For the text-containing cell, return its midpoint in [X, Y] coordinate format. 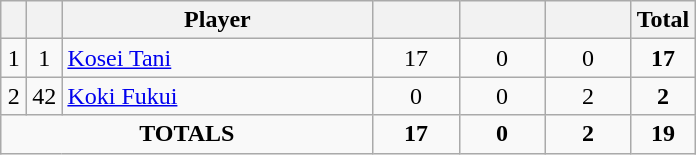
19 [663, 134]
Player [218, 20]
Kosei Tani [218, 58]
Koki Fukui [218, 96]
Total [663, 20]
42 [44, 96]
TOTALS [187, 134]
